Provide the [X, Y] coordinate of the cell's center where the given text is located.  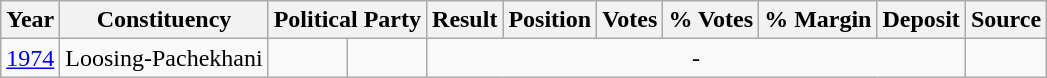
1974 [30, 58]
% Margin [818, 20]
% Votes [711, 20]
Result [465, 20]
Source [1006, 20]
Position [550, 20]
Political Party [347, 20]
Deposit [921, 20]
- [696, 58]
Year [30, 20]
Votes [630, 20]
Loosing-Pachekhani [164, 58]
Constituency [164, 20]
